Determine the [X, Y] coordinate at the center of the cell enclosing the given text.  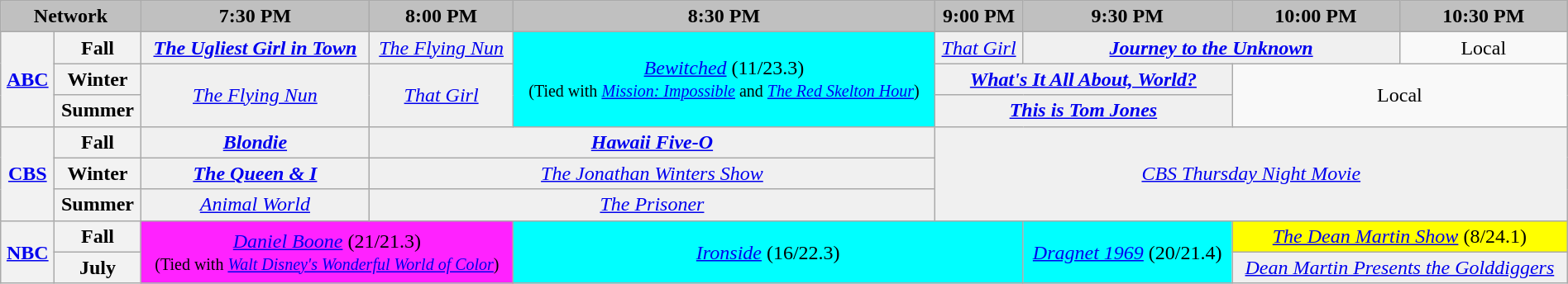
Daniel Boone (21/21.3)(Tied with Walt Disney's Wonderful World of Color) [327, 252]
What's It All About, World? [1083, 79]
8:00 PM [442, 17]
Hawaii Five-O [653, 142]
7:30 PM [255, 17]
NBC [28, 252]
CBS [28, 173]
The Ugliest Girl in Town [255, 48]
CBS Thursday Night Movie [1250, 173]
Ironside (16/22.3) [768, 252]
Blondie [255, 142]
The Jonathan Winters Show [653, 173]
The Dean Martin Show (8/24.1) [1400, 236]
This is Tom Jones [1083, 111]
Dean Martin Presents the Golddiggers [1400, 267]
10:30 PM [1484, 17]
9:30 PM [1128, 17]
Network [71, 17]
8:30 PM [724, 17]
The Queen & I [255, 173]
The Prisoner [653, 205]
9:00 PM [979, 17]
10:00 PM [1317, 17]
Bewitched (11/23.3)(Tied with Mission: Impossible and The Red Skelton Hour) [724, 79]
Animal World [255, 205]
ABC [28, 79]
Journey to the Unknown [1211, 48]
Dragnet 1969 (20/21.4) [1128, 252]
July [98, 267]
